Find where the given text appears and provide that cell's center as [x, y] coordinate. 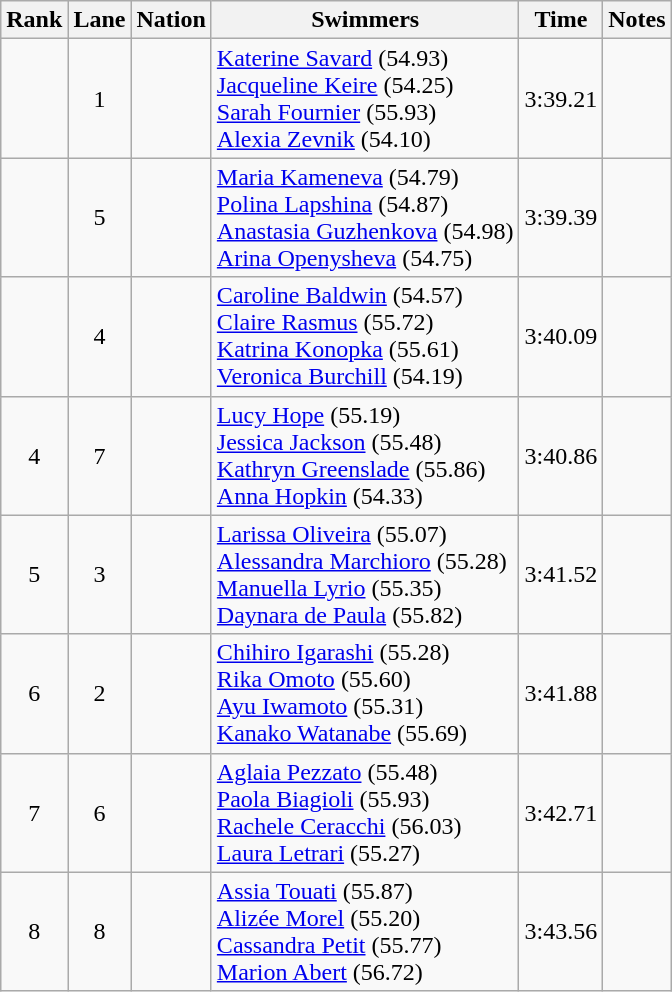
2 [100, 694]
Chihiro Igarashi (55.28)Rika Omoto (55.60)Ayu Iwamoto (55.31)Kanako Watanabe (55.69) [365, 694]
Caroline Baldwin (54.57)Claire Rasmus (55.72)Katrina Konopka (55.61)Veronica Burchill (54.19) [365, 336]
Swimmers [365, 20]
Katerine Savard (54.93)Jacqueline Keire (54.25)Sarah Fournier (55.93)Alexia Zevnik (54.10) [365, 98]
3:40.09 [561, 336]
Nation [171, 20]
Maria Kameneva (54.79)Polina Lapshina (54.87)Anastasia Guzhenkova (54.98)Arina Openysheva (54.75) [365, 218]
Lucy Hope (55.19)Jessica Jackson (55.48)Kathryn Greenslade (55.86)Anna Hopkin (54.33) [365, 456]
3:43.56 [561, 932]
Larissa Oliveira (55.07)Alessandra Marchioro (55.28)Manuella Lyrio (55.35)Daynara de Paula (55.82) [365, 574]
Lane [100, 20]
1 [100, 98]
Notes [637, 20]
3 [100, 574]
Assia Touati (55.87)Alizée Morel (55.20)Cassandra Petit (55.77) Marion Abert (56.72) [365, 932]
3:42.71 [561, 812]
3:41.52 [561, 574]
3:41.88 [561, 694]
3:40.86 [561, 456]
3:39.21 [561, 98]
Aglaia Pezzato (55.48)Paola Biagioli (55.93)Rachele Ceracchi (56.03)Laura Letrari (55.27) [365, 812]
3:39.39 [561, 218]
Rank [34, 20]
Time [561, 20]
